Identify which cell holds the provided text, then report its (x, y) central coordinate. 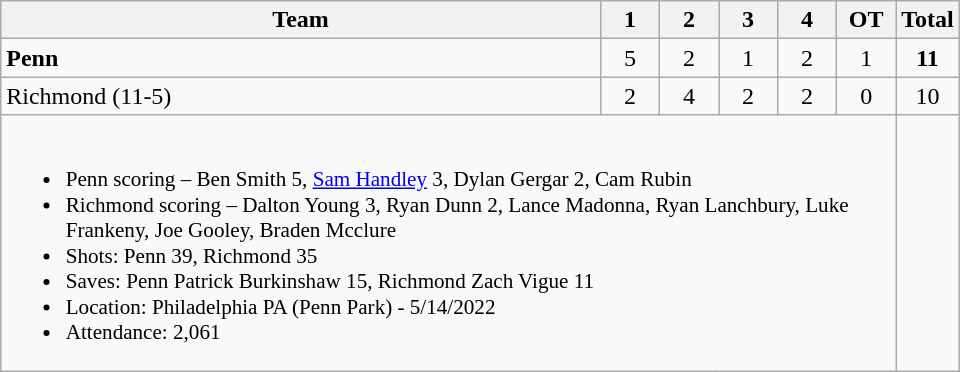
Richmond (11-5) (301, 96)
Total (928, 20)
3 (748, 20)
Team (301, 20)
Penn (301, 58)
5 (630, 58)
11 (928, 58)
10 (928, 96)
OT (866, 20)
0 (866, 96)
